Identify which cell holds the provided text, then report its (X, Y) central coordinate. 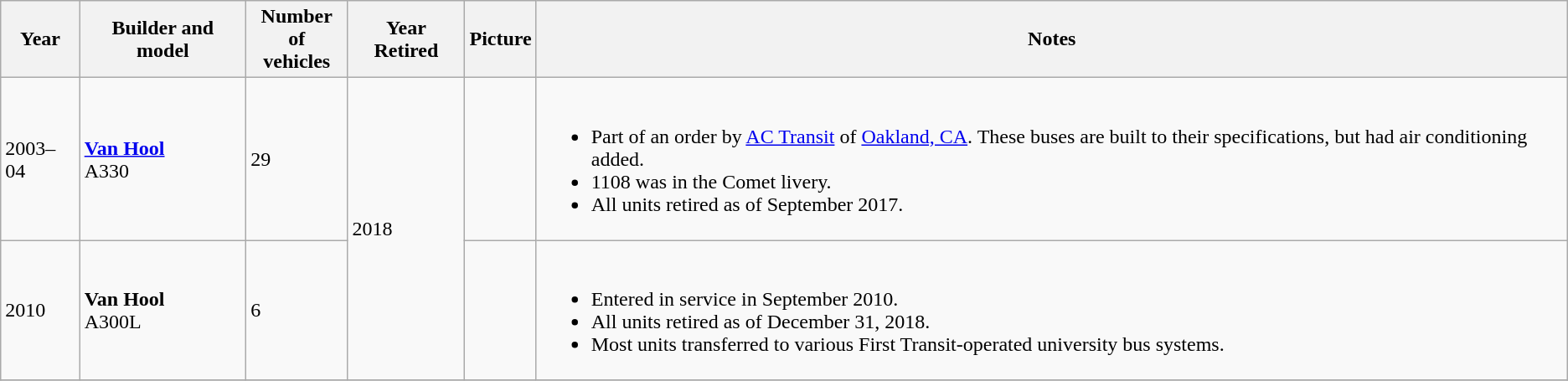
2003–04 (40, 159)
Picture (501, 39)
Van HoolA330 (162, 159)
2018 (406, 229)
Year Retired (406, 39)
Van HoolA300L (162, 310)
6 (297, 310)
Year (40, 39)
29 (297, 159)
Builder and model (162, 39)
Number ofvehicles (297, 39)
Notes (1052, 39)
2010 (40, 310)
